Return [X, Y] of the center of cell containing provided text 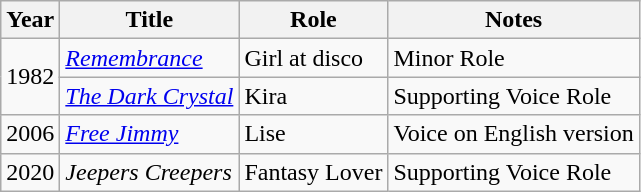
Free Jimmy [150, 134]
Voice on English version [514, 134]
2020 [30, 172]
Title [150, 20]
Notes [514, 20]
Year [30, 20]
Lise [314, 134]
Fantasy Lover [314, 172]
2006 [30, 134]
Remembrance [150, 58]
Jeepers Creepers [150, 172]
1982 [30, 77]
The Dark Crystal [150, 96]
Girl at disco [314, 58]
Role [314, 20]
Kira [314, 96]
Minor Role [514, 58]
